Detect which cell encompasses the target text, then output its (X, Y) center coordinate. 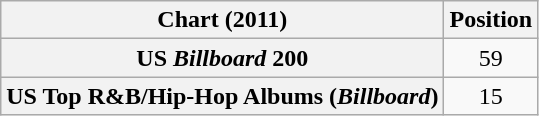
Chart (2011) (222, 20)
Position (491, 20)
59 (491, 58)
15 (491, 96)
US Billboard 200 (222, 58)
US Top R&B/Hip-Hop Albums (Billboard) (222, 96)
